Search for the cell housing the specified text and yield its (x, y) center coordinate. 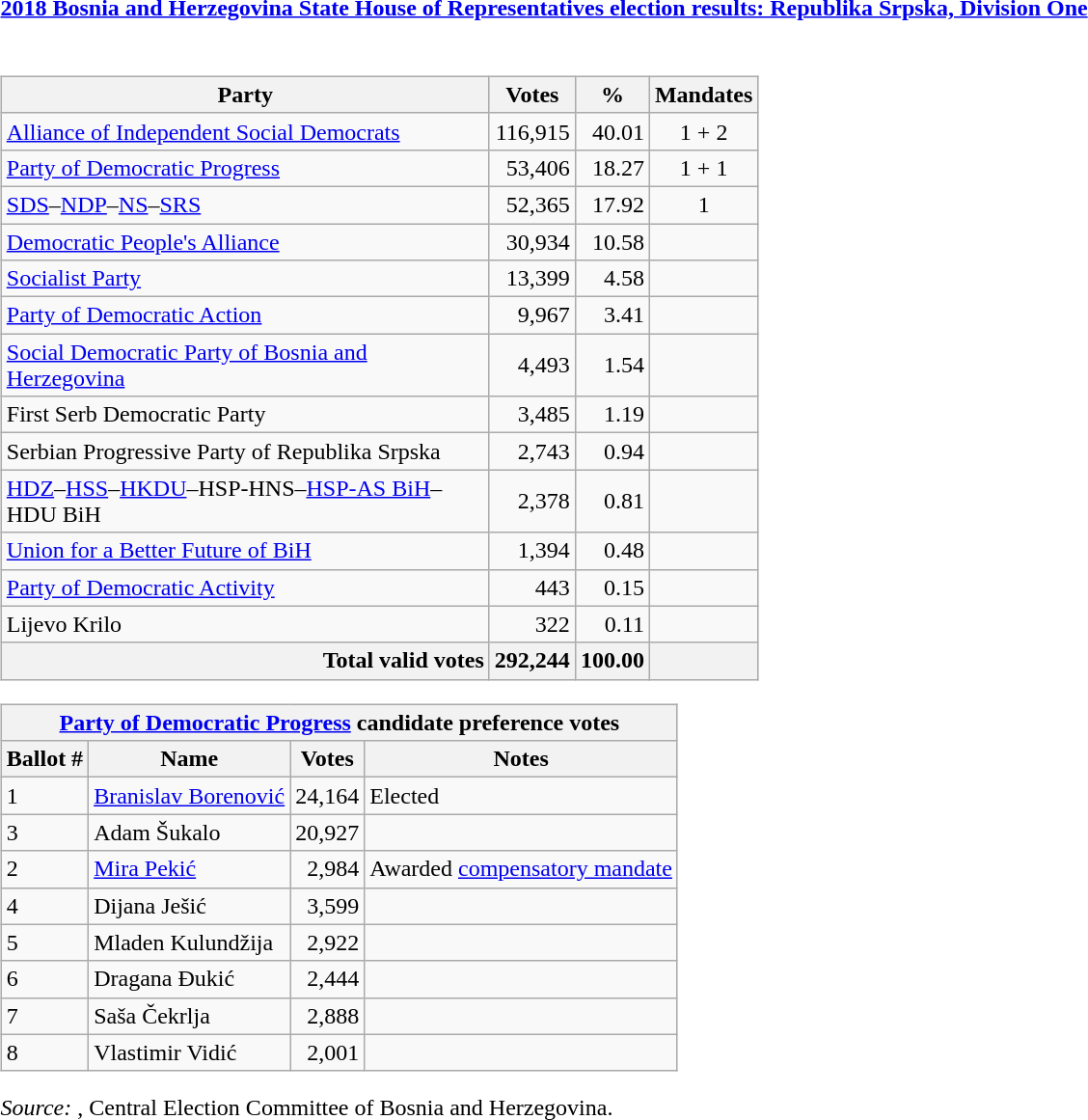
Ballot # (44, 759)
40.01 (612, 131)
1,394 (532, 551)
2 (44, 869)
292,244 (532, 661)
5 (44, 942)
Lijevo Krilo (245, 624)
Party of Democratic Progress (245, 168)
Notes (521, 759)
Serbian Progressive Party of Republika Srpska (245, 451)
Mira Pekić (189, 869)
Saša Čekrlja (189, 1016)
Socialist Party (245, 279)
13,399 (532, 279)
18.27 (612, 168)
Party (245, 95)
2,001 (328, 1052)
322 (532, 624)
Alliance of Independent Social Democrats (245, 131)
Mandates (703, 95)
2,378 (532, 502)
7 (44, 1016)
Awarded compensatory mandate (521, 869)
Mladen Kulundžija (189, 942)
Union for a Better Future of BiH (245, 551)
0.81 (612, 502)
3 (44, 833)
Dijana Ješić (189, 906)
Party of Democratic Progress candidate preference votes (340, 723)
2,922 (328, 942)
4 (44, 906)
1 + 1 (703, 168)
Vlastimir Vidić (189, 1052)
53,406 (532, 168)
1.19 (612, 415)
1.54 (612, 365)
0.48 (612, 551)
24,164 (328, 796)
Democratic People's Alliance (245, 242)
2,888 (328, 1016)
Party of Democratic Action (245, 315)
Branislav Borenović (189, 796)
9,967 (532, 315)
1 + 2 (703, 131)
3,485 (532, 415)
HDZ–HSS–HKDU–HSP-HNS–HSP-AS BiH–HDU BiH (245, 502)
Adam Šukalo (189, 833)
4.58 (612, 279)
% (612, 95)
0.11 (612, 624)
30,934 (532, 242)
52,365 (532, 205)
10.58 (612, 242)
443 (532, 587)
SDS–NDP–NS–SRS (245, 205)
20,927 (328, 833)
Dragana Đukić (189, 979)
3.41 (612, 315)
116,915 (532, 131)
Name (189, 759)
2,743 (532, 451)
First Serb Democratic Party (245, 415)
Elected (521, 796)
2,444 (328, 979)
17.92 (612, 205)
3,599 (328, 906)
Party of Democratic Activity (245, 587)
8 (44, 1052)
100.00 (612, 661)
Social Democratic Party of Bosnia and Herzegovina (245, 365)
2,984 (328, 869)
0.94 (612, 451)
Total valid votes (245, 661)
6 (44, 979)
0.15 (612, 587)
4,493 (532, 365)
